From the cell containing the given text, extract its center point as (X, Y) coordinate. 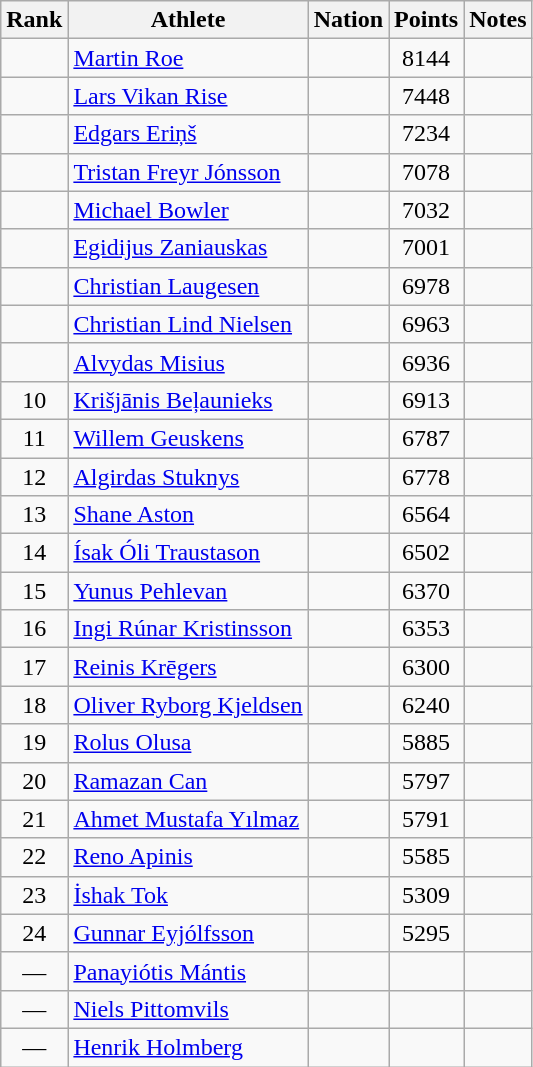
5797 (426, 781)
6978 (426, 286)
14 (34, 553)
7234 (426, 134)
17 (34, 667)
Ahmet Mustafa Yılmaz (188, 819)
Oliver Ryborg Kjeldsen (188, 705)
Rolus Olusa (188, 743)
7001 (426, 248)
Tristan Freyr Jónsson (188, 172)
Rank (34, 20)
11 (34, 438)
18 (34, 705)
5309 (426, 895)
23 (34, 895)
6502 (426, 553)
Nation (348, 20)
Martin Roe (188, 58)
Edgars Eriņš (188, 134)
6564 (426, 515)
Willem Geuskens (188, 438)
7032 (426, 210)
10 (34, 400)
Henrik Holmberg (188, 1047)
6787 (426, 438)
15 (34, 591)
7448 (426, 96)
6913 (426, 400)
12 (34, 477)
İshak Tok (188, 895)
20 (34, 781)
6963 (426, 324)
5885 (426, 743)
Ramazan Can (188, 781)
6353 (426, 629)
5295 (426, 933)
6300 (426, 667)
5791 (426, 819)
6240 (426, 705)
6370 (426, 591)
6778 (426, 477)
Notes (498, 20)
24 (34, 933)
Alvydas Misius (188, 362)
Shane Aston (188, 515)
Ingi Rúnar Kristinsson (188, 629)
Christian Lind Nielsen (188, 324)
6936 (426, 362)
Athlete (188, 20)
Christian Laugesen (188, 286)
Michael Bowler (188, 210)
Egidijus Zaniauskas (188, 248)
16 (34, 629)
Panayiótis Mántis (188, 971)
Points (426, 20)
Yunus Pehlevan (188, 591)
21 (34, 819)
7078 (426, 172)
Krišjānis Beļaunieks (188, 400)
13 (34, 515)
5585 (426, 857)
Reinis Krēgers (188, 667)
Niels Pittomvils (188, 1009)
Lars Vikan Rise (188, 96)
Ísak Óli Traustason (188, 553)
19 (34, 743)
22 (34, 857)
Reno Apinis (188, 857)
Algirdas Stuknys (188, 477)
8144 (426, 58)
Gunnar Eyjólfsson (188, 933)
